Identify which cell holds the provided text, then report its [X, Y] central coordinate. 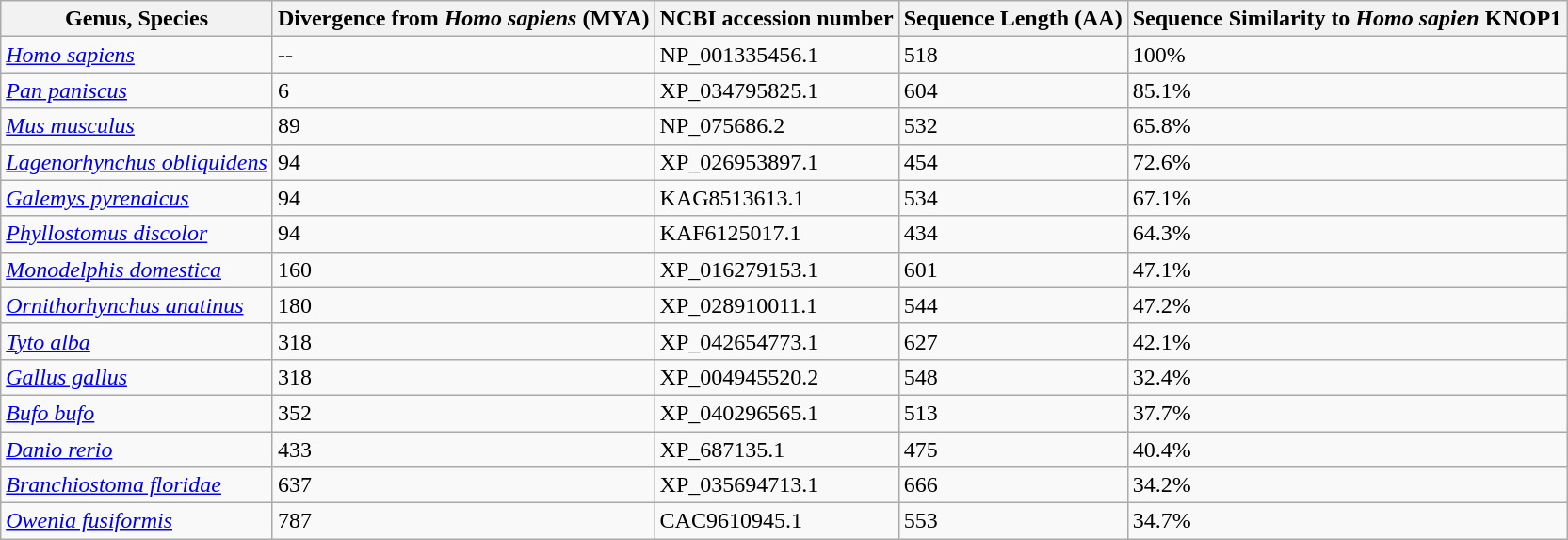
65.8% [1347, 126]
433 [463, 450]
Divergence from Homo sapiens (MYA) [463, 19]
548 [1013, 377]
KAF6125017.1 [776, 234]
Branchiostoma floridae [137, 485]
34.7% [1347, 521]
513 [1013, 413]
544 [1013, 305]
XP_026953897.1 [776, 162]
532 [1013, 126]
Danio rerio [137, 450]
64.3% [1347, 234]
47.2% [1347, 305]
CAC9610945.1 [776, 521]
32.4% [1347, 377]
Homo sapiens [137, 55]
67.1% [1347, 198]
XP_016279153.1 [776, 270]
352 [463, 413]
604 [1013, 90]
534 [1013, 198]
XP_687135.1 [776, 450]
Bufo bufo [137, 413]
666 [1013, 485]
NP_001335456.1 [776, 55]
637 [463, 485]
37.7% [1347, 413]
NCBI accession number [776, 19]
Lagenorhynchus obliquidens [137, 162]
518 [1013, 55]
Phyllostomus discolor [137, 234]
NP_075686.2 [776, 126]
6 [463, 90]
KAG8513613.1 [776, 198]
Galemys pyrenaicus [137, 198]
42.1% [1347, 341]
Ornithorhynchus anatinus [137, 305]
XP_034795825.1 [776, 90]
Monodelphis domestica [137, 270]
XP_035694713.1 [776, 485]
47.1% [1347, 270]
787 [463, 521]
72.6% [1347, 162]
34.2% [1347, 485]
40.4% [1347, 450]
475 [1013, 450]
Pan paniscus [137, 90]
180 [463, 305]
Tyto alba [137, 341]
XP_040296565.1 [776, 413]
627 [1013, 341]
100% [1347, 55]
553 [1013, 521]
Sequence Similarity to Homo sapien KNOP1 [1347, 19]
89 [463, 126]
XP_042654773.1 [776, 341]
601 [1013, 270]
434 [1013, 234]
-- [463, 55]
454 [1013, 162]
XP_028910011.1 [776, 305]
85.1% [1347, 90]
XP_004945520.2 [776, 377]
Mus musculus [137, 126]
Gallus gallus [137, 377]
Sequence Length (AA) [1013, 19]
160 [463, 270]
Owenia fusiformis [137, 521]
Genus, Species [137, 19]
